Locate the cell with the specified text and output its [X, Y] center coordinate. 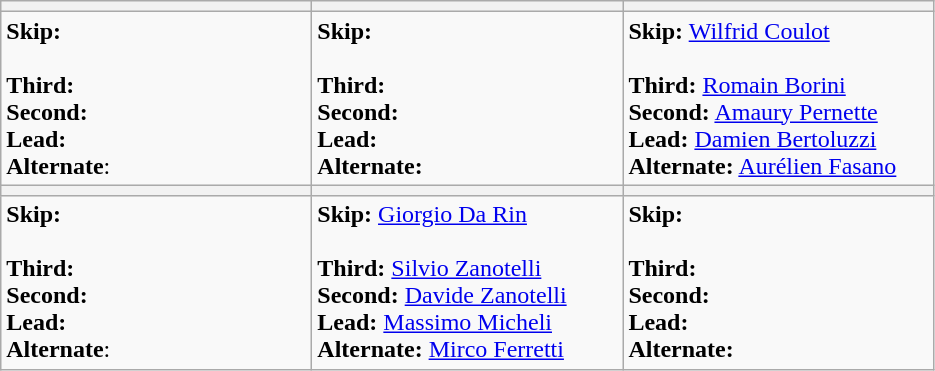
Skip: Wilfrid Coulot Third: Romain Borini Second: Amaury Pernette Lead: Damien Bertoluzzi Alternate: Aurélien Fasano [778, 98]
Skip: Giorgio Da Rin Third: Silvio Zanotelli Second: Davide Zanotelli Lead: Massimo Micheli Alternate: Mirco Ferretti [468, 282]
